Locate the cell with the specified text and output its (x, y) center coordinate. 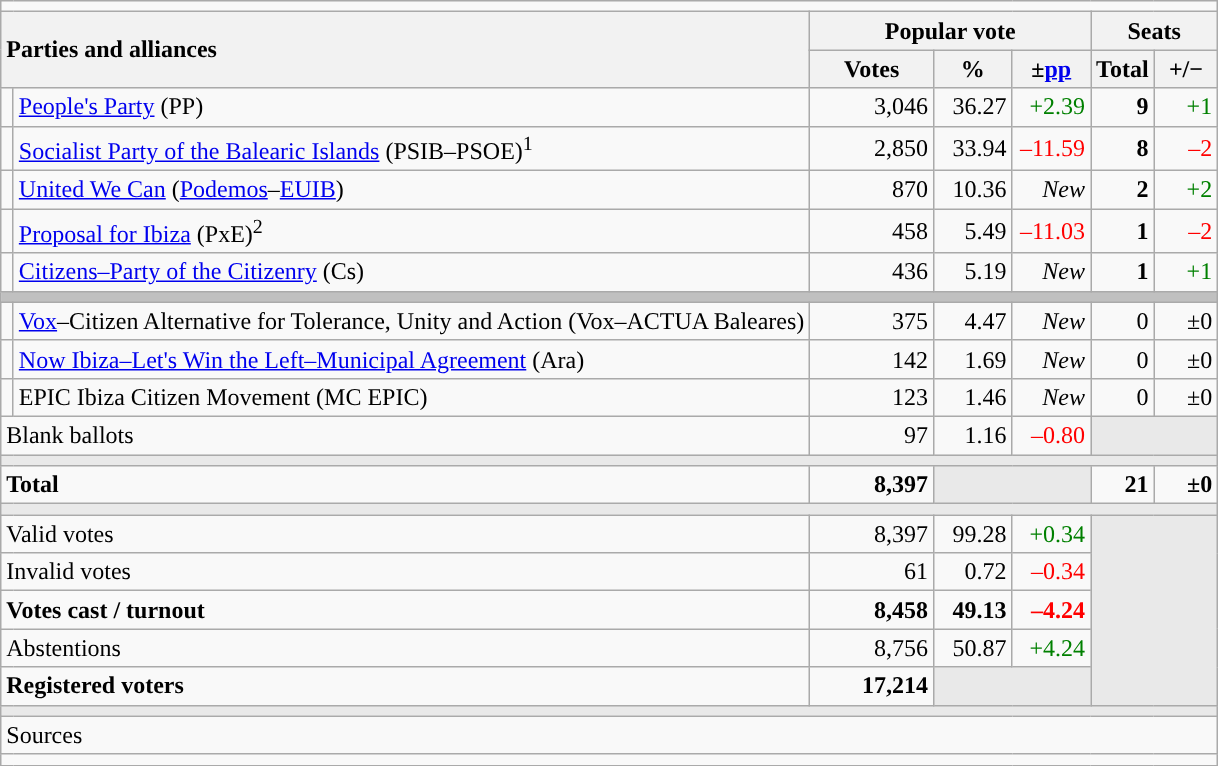
Parties and alliances (406, 50)
±pp (1052, 69)
5.19 (972, 272)
–0.80 (1052, 435)
–11.59 (1052, 148)
+2 (1186, 190)
8,756 (872, 648)
Sources (610, 735)
4.47 (972, 321)
10.36 (972, 190)
Valid votes (406, 534)
1.16 (972, 435)
EPIC Ibiza Citizen Movement (MC EPIC) (412, 397)
2 (1123, 190)
8,458 (872, 610)
436 (872, 272)
Votes cast / turnout (406, 610)
Proposal for Ibiza (PxE)2 (412, 232)
9 (1123, 107)
49.13 (972, 610)
Invalid votes (406, 572)
1.46 (972, 397)
458 (872, 232)
Seats (1154, 31)
36.27 (972, 107)
33.94 (972, 148)
Citizens–Party of the Citizenry (Cs) (412, 272)
61 (872, 572)
5.49 (972, 232)
Votes (872, 69)
People's Party (PP) (412, 107)
2,850 (872, 148)
0.72 (972, 572)
3,046 (872, 107)
50.87 (972, 648)
–0.34 (1052, 572)
Popular vote (950, 31)
97 (872, 435)
–11.03 (1052, 232)
+0.34 (1052, 534)
Socialist Party of the Balearic Islands (PSIB–PSOE)1 (412, 148)
8 (1123, 148)
Now Ibiza–Let's Win the Left–Municipal Agreement (Ara) (412, 359)
+4.24 (1052, 648)
–4.24 (1052, 610)
+2.39 (1052, 107)
United We Can (Podemos–EUIB) (412, 190)
142 (872, 359)
% (972, 69)
99.28 (972, 534)
123 (872, 397)
1.69 (972, 359)
17,214 (872, 686)
Blank ballots (406, 435)
Abstentions (406, 648)
21 (1123, 485)
375 (872, 321)
+/− (1186, 69)
Registered voters (406, 686)
Vox–Citizen Alternative for Tolerance, Unity and Action (Vox–ACTUA Baleares) (412, 321)
870 (872, 190)
